Extract the (X, Y) coordinate from the center of the cell holding the provided text.  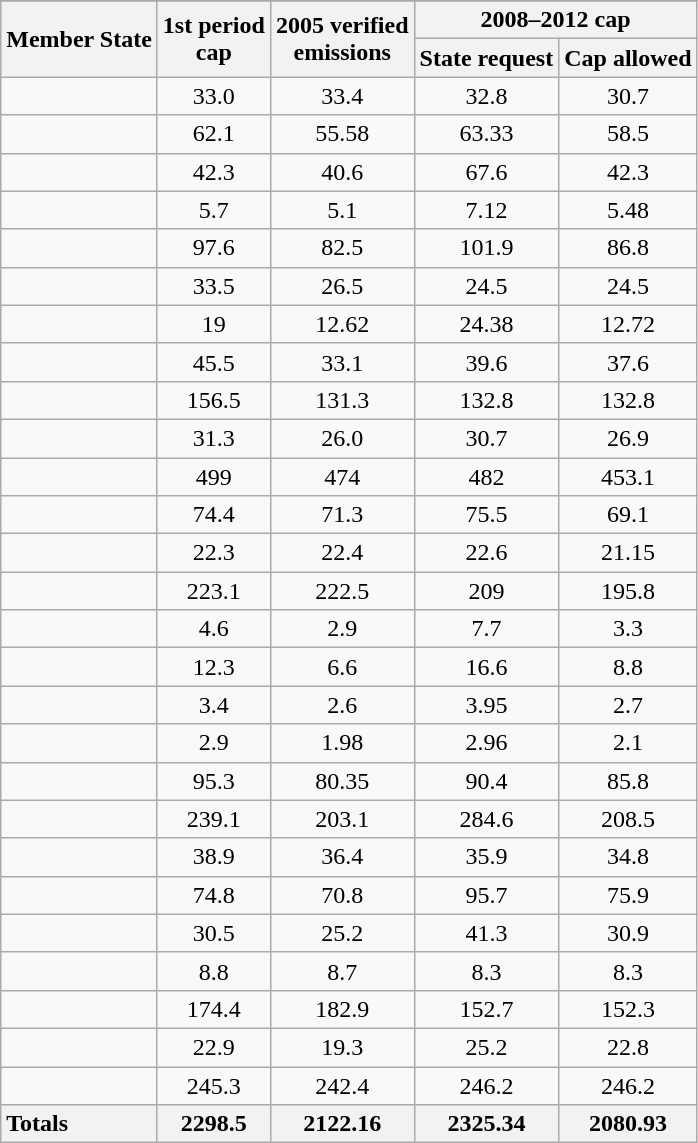
2.7 (628, 705)
3.3 (628, 629)
7.12 (486, 210)
82.5 (342, 248)
6.6 (342, 667)
31.3 (214, 438)
90.4 (486, 781)
12.72 (628, 324)
3.4 (214, 705)
2122.16 (342, 1124)
12.62 (342, 324)
2005 verifiedemissions (342, 39)
33.0 (214, 96)
35.9 (486, 857)
2.1 (628, 743)
33.4 (342, 96)
174.4 (214, 1009)
1.98 (342, 743)
75.5 (486, 515)
223.1 (214, 591)
24.38 (486, 324)
26.9 (628, 438)
131.3 (342, 400)
Totals (80, 1124)
245.3 (214, 1085)
39.6 (486, 362)
474 (342, 477)
21.15 (628, 553)
209 (486, 591)
5.7 (214, 210)
State request (486, 58)
86.8 (628, 248)
67.6 (486, 172)
208.5 (628, 819)
37.6 (628, 362)
453.1 (628, 477)
4.6 (214, 629)
8.7 (342, 971)
62.1 (214, 134)
41.3 (486, 933)
95.3 (214, 781)
69.1 (628, 515)
482 (486, 477)
101.9 (486, 248)
2298.5 (214, 1124)
45.5 (214, 362)
22.6 (486, 553)
38.9 (214, 857)
284.6 (486, 819)
58.5 (628, 134)
74.8 (214, 895)
152.3 (628, 1009)
22.9 (214, 1047)
19 (214, 324)
156.5 (214, 400)
3.95 (486, 705)
70.8 (342, 895)
75.9 (628, 895)
40.6 (342, 172)
32.8 (486, 96)
95.7 (486, 895)
22.3 (214, 553)
Member State (80, 39)
22.4 (342, 553)
30.9 (628, 933)
30.5 (214, 933)
152.7 (486, 1009)
12.3 (214, 667)
80.35 (342, 781)
2080.93 (628, 1124)
499 (214, 477)
195.8 (628, 591)
26.0 (342, 438)
222.5 (342, 591)
2.6 (342, 705)
97.6 (214, 248)
63.33 (486, 134)
1st periodcap (214, 39)
2008–2012 cap (556, 20)
182.9 (342, 1009)
5.48 (628, 210)
22.8 (628, 1047)
36.4 (342, 857)
5.1 (342, 210)
74.4 (214, 515)
2325.34 (486, 1124)
Cap allowed (628, 58)
239.1 (214, 819)
2.96 (486, 743)
71.3 (342, 515)
33.1 (342, 362)
34.8 (628, 857)
33.5 (214, 286)
19.3 (342, 1047)
85.8 (628, 781)
203.1 (342, 819)
55.58 (342, 134)
7.7 (486, 629)
242.4 (342, 1085)
16.6 (486, 667)
26.5 (342, 286)
